Provide the (X, Y) coordinate of the cell's center where the given text is located.  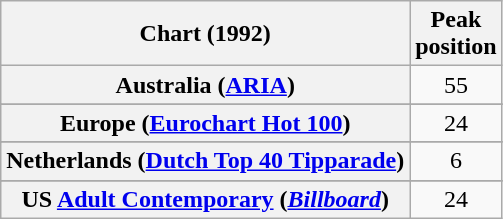
Europe (Eurochart Hot 100) (206, 123)
6 (456, 161)
US Adult Contemporary (Billboard) (206, 199)
Netherlands (Dutch Top 40 Tipparade) (206, 161)
55 (456, 85)
Australia (ARIA) (206, 85)
Peakposition (456, 34)
Chart (1992) (206, 34)
